Output the (X, Y) coordinate of the center of the cell containing the given text.  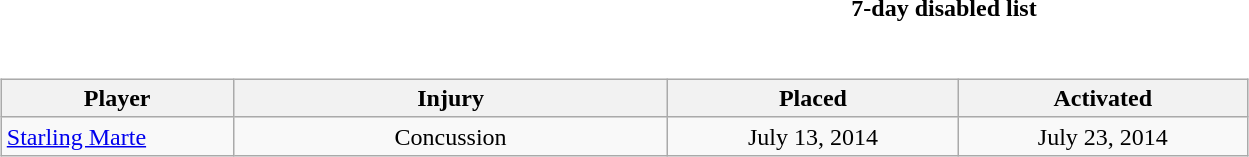
Activated (1103, 98)
July 13, 2014 (813, 136)
Placed (813, 98)
July 23, 2014 (1103, 136)
Starling Marte (117, 136)
Injury (450, 98)
Player (117, 98)
Concussion (450, 136)
